Extract the [x, y] coordinate from the center of the cell holding the provided text.  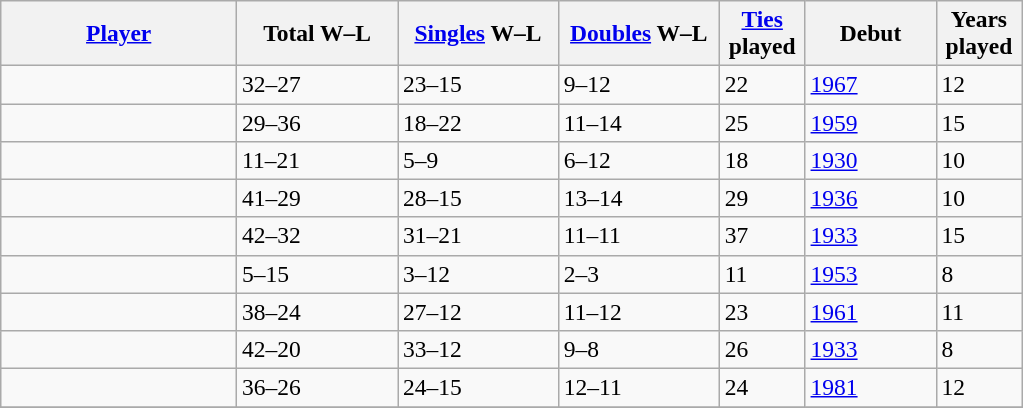
Years played [979, 32]
23 [762, 312]
1936 [870, 198]
37 [762, 236]
Singles W–L [478, 32]
1981 [870, 387]
31–21 [478, 236]
11–11 [638, 236]
5–15 [318, 274]
9–12 [638, 84]
24 [762, 387]
11–21 [318, 160]
1961 [870, 312]
41–29 [318, 198]
12–11 [638, 387]
Ties played [762, 32]
36–26 [318, 387]
27–12 [478, 312]
9–8 [638, 349]
Total W–L [318, 32]
29–36 [318, 122]
11–14 [638, 122]
33–12 [478, 349]
24–15 [478, 387]
32–27 [318, 84]
22 [762, 84]
1959 [870, 122]
1953 [870, 274]
13–14 [638, 198]
23–15 [478, 84]
1967 [870, 84]
11–12 [638, 312]
42–32 [318, 236]
Debut [870, 32]
42–20 [318, 349]
2–3 [638, 274]
26 [762, 349]
25 [762, 122]
3–12 [478, 274]
1930 [870, 160]
5–9 [478, 160]
6–12 [638, 160]
38–24 [318, 312]
28–15 [478, 198]
Player [119, 32]
18–22 [478, 122]
29 [762, 198]
18 [762, 160]
Doubles W–L [638, 32]
